Determine the (X, Y) coordinate at the center of the cell enclosing the given text.  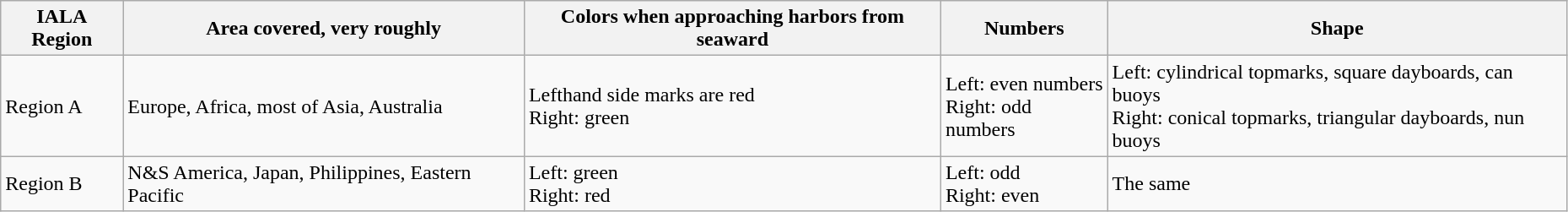
Left: oddRight: even (1024, 184)
The same (1337, 184)
Colors when approaching harbors from seaward (732, 29)
Area covered, very roughly (324, 29)
Lefthand side marks are redRight: green (732, 106)
Region A (62, 106)
N&S America, Japan, Philippines, Eastern Pacific (324, 184)
Shape (1337, 29)
Europe, Africa, most of Asia, Australia (324, 106)
Region B (62, 184)
IALA Region (62, 29)
Left: greenRight: red (732, 184)
Numbers (1024, 29)
Left: cylindrical topmarks, square dayboards, can buoysRight: conical topmarks, triangular dayboards, nun buoys (1337, 106)
Left: even numbersRight: odd numbers (1024, 106)
